Determine the (X, Y) coordinate at the center of the cell enclosing the given text.  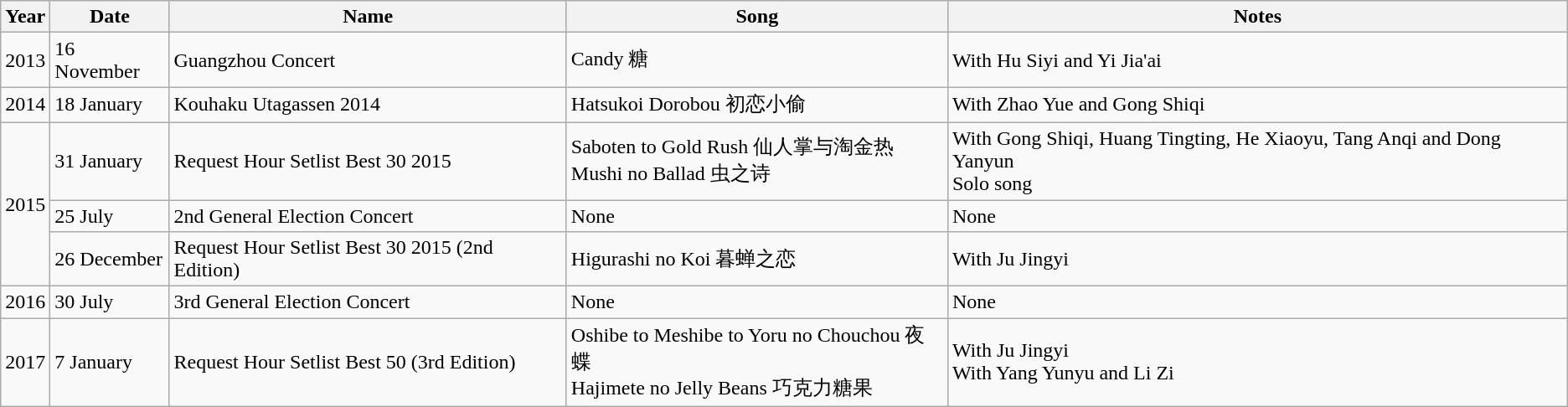
Guangzhou Concert (368, 60)
2017 (25, 363)
2014 (25, 106)
Hatsukoi Dorobou 初恋小偷 (757, 106)
With Hu Siyi and Yi Jia'ai (1257, 60)
Request Hour Setlist Best 30 2015 (2nd Edition) (368, 260)
Notes (1257, 17)
With Zhao Yue and Gong Shiqi (1257, 106)
Candy 糖 (757, 60)
Name (368, 17)
26 December (110, 260)
Song (757, 17)
30 July (110, 302)
Year (25, 17)
Date (110, 17)
Saboten to Gold Rush 仙人掌与淘金热 Mushi no Ballad 虫之诗 (757, 161)
2015 (25, 204)
Higurashi no Koi 暮蝉之恋 (757, 260)
2016 (25, 302)
Request Hour Setlist Best 50 (3rd Edition) (368, 363)
3rd General Election Concert (368, 302)
31 January (110, 161)
2nd General Election Concert (368, 215)
2013 (25, 60)
18 January (110, 106)
With Ju Jingyi (1257, 260)
25 July (110, 215)
7 January (110, 363)
With Ju Jingyi With Yang Yunyu and Li Zi (1257, 363)
With Gong Shiqi, Huang Tingting, He Xiaoyu, Tang Anqi and Dong Yanyun Solo song (1257, 161)
Request Hour Setlist Best 30 2015 (368, 161)
Kouhaku Utagassen 2014 (368, 106)
Oshibe to Meshibe to Yoru no Chouchou 夜蝶 Hajimete no Jelly Beans 巧克力糖果 (757, 363)
16 November (110, 60)
